Locate the cell with the specified text and output its (x, y) center coordinate. 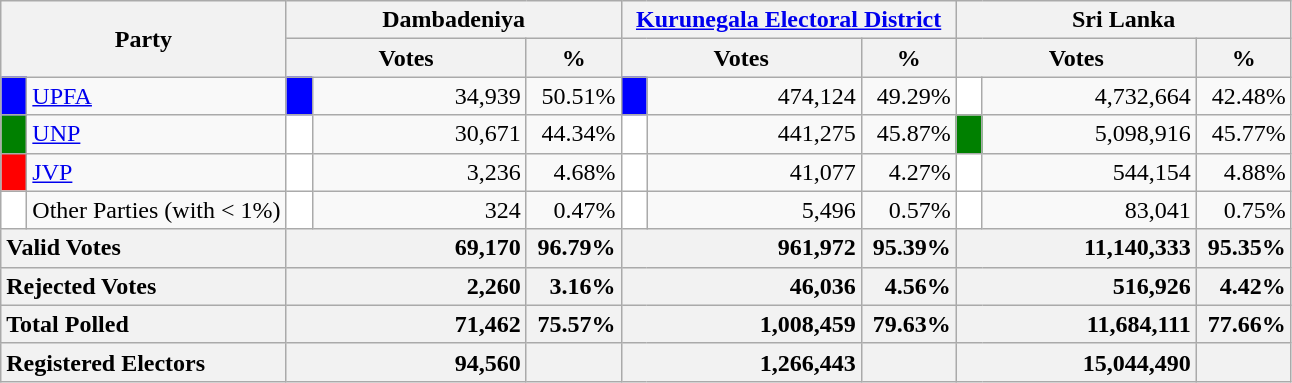
Party (144, 39)
1,008,459 (741, 324)
71,462 (406, 324)
46,036 (741, 286)
11,684,111 (1076, 324)
UNP (156, 134)
79.63% (908, 324)
4.88% (1244, 172)
324 (419, 210)
44.34% (574, 134)
50.51% (574, 96)
2,260 (406, 286)
3,236 (419, 172)
JVP (156, 172)
83,041 (1089, 210)
11,140,333 (1076, 248)
Total Polled (144, 324)
0.57% (908, 210)
Valid Votes (144, 248)
UPFA (156, 96)
4,732,664 (1089, 96)
77.66% (1244, 324)
Registered Electors (144, 362)
5,098,916 (1089, 134)
Other Parties (with < 1%) (156, 210)
3.16% (574, 286)
Rejected Votes (144, 286)
961,972 (741, 248)
49.29% (908, 96)
4.42% (1244, 286)
1,266,443 (741, 362)
42.48% (1244, 96)
95.35% (1244, 248)
441,275 (754, 134)
4.68% (574, 172)
0.75% (1244, 210)
45.87% (908, 134)
0.47% (574, 210)
516,926 (1076, 286)
45.77% (1244, 134)
Sri Lanka (1124, 20)
Kurunegala Electoral District (788, 20)
Dambadeniya (454, 20)
94,560 (406, 362)
96.79% (574, 248)
41,077 (754, 172)
69,170 (406, 248)
34,939 (419, 96)
4.27% (908, 172)
544,154 (1089, 172)
5,496 (754, 210)
4.56% (908, 286)
30,671 (419, 134)
75.57% (574, 324)
15,044,490 (1076, 362)
474,124 (754, 96)
95.39% (908, 248)
